Detect which cell encompasses the target text, then output its (x, y) center coordinate. 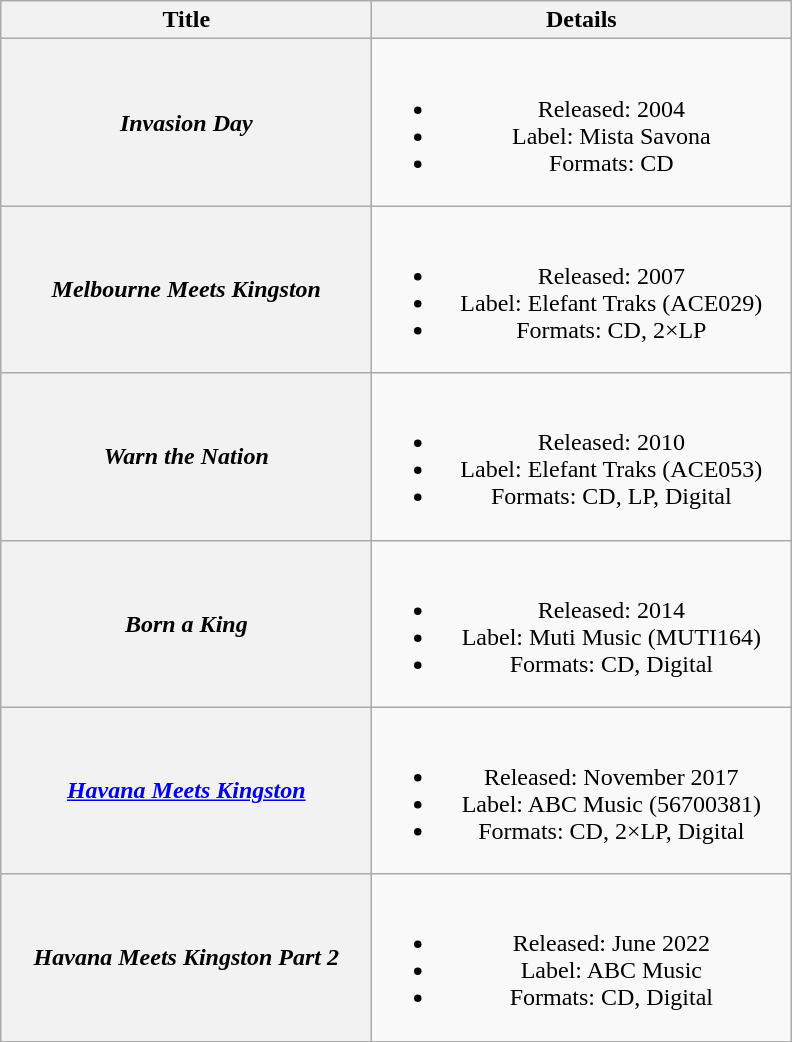
Released: June 2022Label: ABC MusicFormats: CD, Digital (582, 958)
Warn the Nation (186, 456)
Released: 2014Label: Muti Music (MUTI164)Formats: CD, Digital (582, 624)
Born a King (186, 624)
Havana Meets Kingston Part 2 (186, 958)
Invasion Day (186, 122)
Havana Meets Kingston (186, 790)
Details (582, 20)
Melbourne Meets Kingston (186, 290)
Released: November 2017Label: ABC Music (56700381)Formats: CD, 2×LP, Digital (582, 790)
Title (186, 20)
Released: 2010Label: Elefant Traks (ACE053)Formats: CD, LP, Digital (582, 456)
Released: 2007Label: Elefant Traks (ACE029)Formats: CD, 2×LP (582, 290)
Released: 2004Label: Mista SavonaFormats: CD (582, 122)
